Determine the [X, Y] coordinate at the center of the cell enclosing the given text.  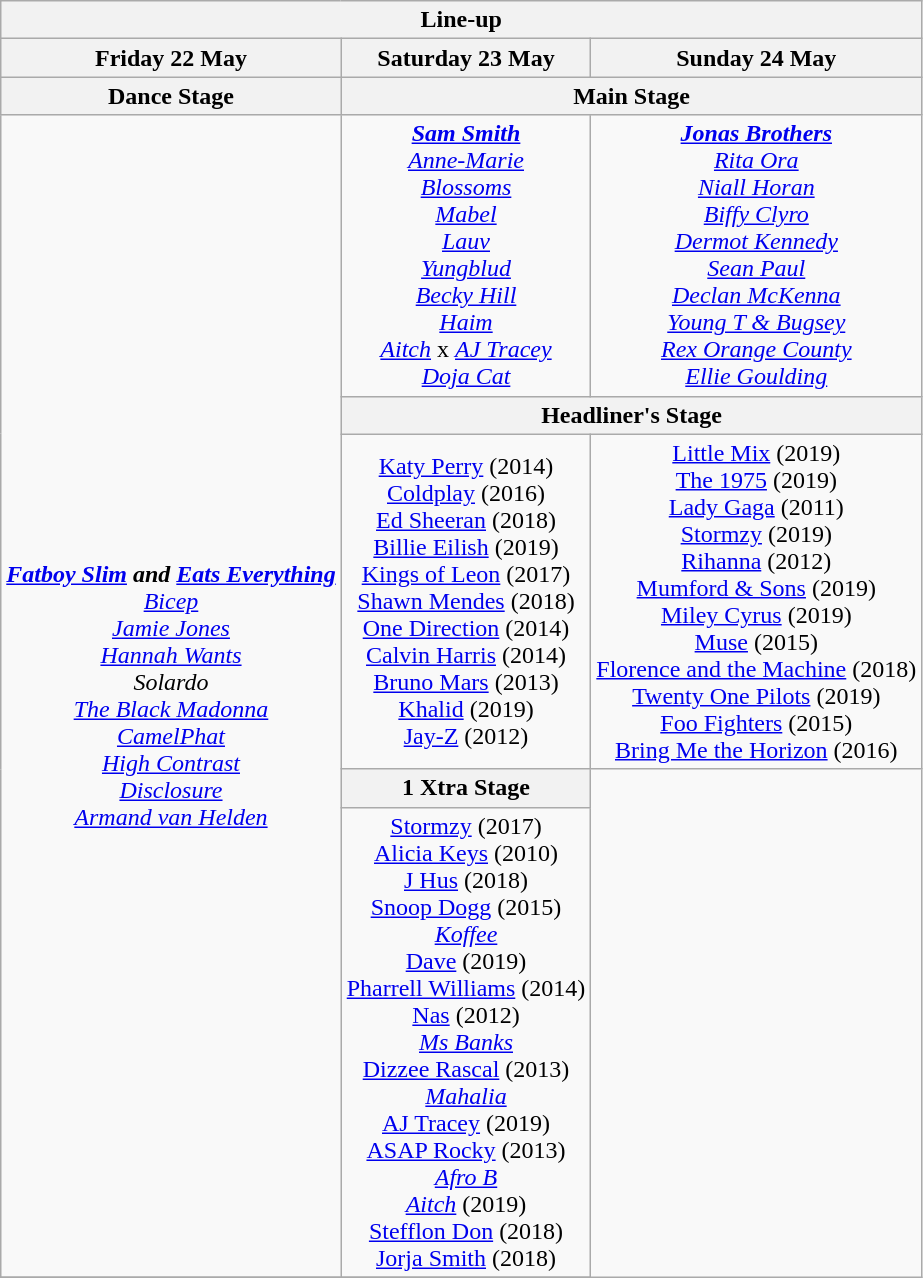
Jonas Brothers Rita Ora Niall Horan Biffy Clyro Dermot Kennedy Sean Paul Declan McKenna Young T & Bugsey Rex Orange County Ellie Goulding [756, 256]
Main Stage [632, 96]
Fatboy Slim and Eats Everything Bicep Jamie Jones Hannah Wants Solardo The Black Madonna CamelPhat High Contrast Disclosure Armand van Helden [171, 696]
Saturday 23 May [466, 58]
Friday 22 May [171, 58]
Line-up [462, 20]
Dance Stage [171, 96]
1 Xtra Stage [466, 788]
Headliner's Stage [632, 415]
Sam Smith Anne-Marie Blossoms Mabel Lauv Yungblud Becky Hill Haim Aitch x AJ Tracey Doja Cat [466, 256]
Sunday 24 May [756, 58]
